Find where the given text appears and provide that cell's center as (x, y) coordinate. 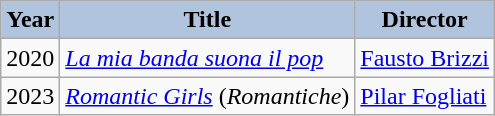
2023 (30, 96)
Fausto Brizzi (425, 58)
Title (208, 20)
2020 (30, 58)
Director (425, 20)
Pilar Fogliati (425, 96)
La mia banda suona il pop (208, 58)
Year (30, 20)
Romantic Girls (Romantiche) (208, 96)
